Return the (x, y) coordinate for the center point of the cell that contains the specified text.  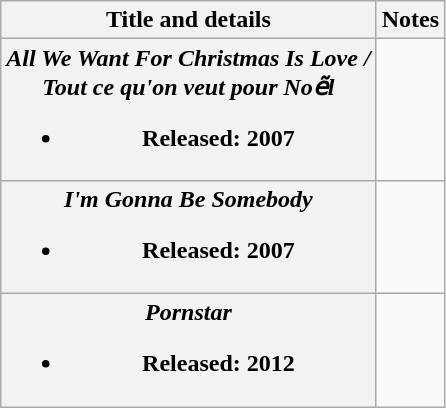
Notes (410, 20)
PornstarReleased: 2012 (188, 350)
I'm Gonna Be SomebodyReleased: 2007 (188, 236)
Title and details (188, 20)
All We Want For Christmas Is Love / Tout ce qu'on veut pour NoẽlReleased: 2007 (188, 110)
